Determine the [x, y] coordinate at the center of the cell enclosing the given text.  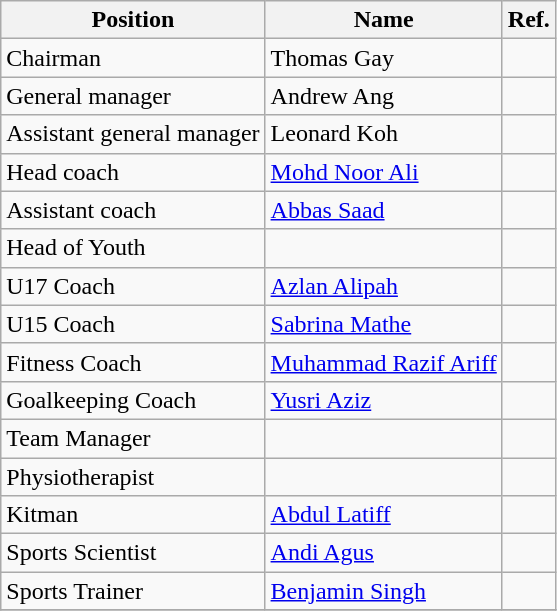
Ref. [528, 20]
Physiotherapist [133, 477]
General manager [133, 96]
Head of Youth [133, 248]
Head coach [133, 172]
Thomas Gay [384, 58]
Andi Agus [384, 553]
Sports Scientist [133, 553]
Sabrina Mathe [384, 324]
Muhammad Razif Ariff [384, 362]
Andrew Ang [384, 96]
Assistant coach [133, 210]
Fitness Coach [133, 362]
Name [384, 20]
Sports Trainer [133, 591]
U17 Coach [133, 286]
Goalkeeping Coach [133, 400]
U15 Coach [133, 324]
Position [133, 20]
Abdul Latiff [384, 515]
Abbas Saad [384, 210]
Leonard Koh [384, 134]
Chairman [133, 58]
Mohd Noor Ali [384, 172]
Yusri Aziz [384, 400]
Team Manager [133, 438]
Azlan Alipah [384, 286]
Kitman [133, 515]
Benjamin Singh [384, 591]
Assistant general manager [133, 134]
